Capture the cell that displays the provided text and extract its (x, y) central coordinate. 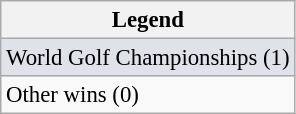
Other wins (0) (148, 95)
Legend (148, 20)
World Golf Championships (1) (148, 58)
